Return the (X, Y) coordinate for the center point of the cell that contains the specified text.  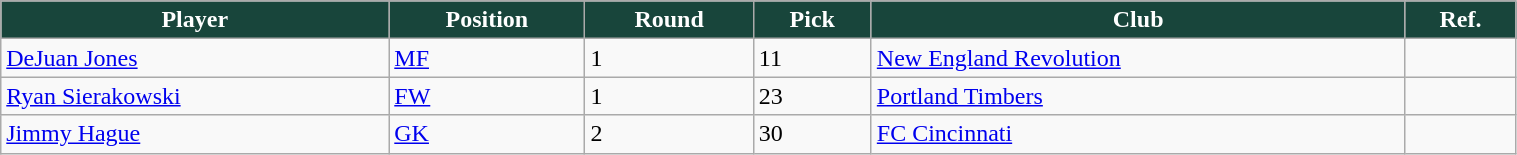
Ryan Sierakowski (195, 96)
Ref. (1460, 20)
New England Revolution (1138, 58)
2 (669, 134)
Club (1138, 20)
GK (487, 134)
11 (812, 58)
Player (195, 20)
23 (812, 96)
DeJuan Jones (195, 58)
Round (669, 20)
MF (487, 58)
Position (487, 20)
Portland Timbers (1138, 96)
FC Cincinnati (1138, 134)
Jimmy Hague (195, 134)
FW (487, 96)
Pick (812, 20)
30 (812, 134)
